For the text-containing cell, return its midpoint in (x, y) coordinate format. 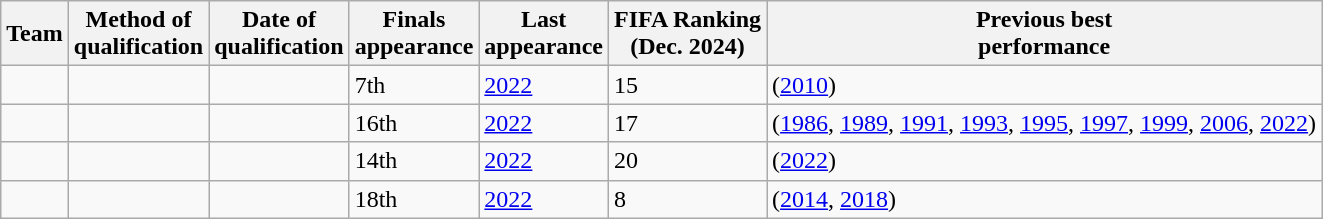
(1986, 1989, 1991, 1993, 1995, 1997, 1999, 2006, 2022) (1044, 123)
16th (414, 123)
Lastappearance (544, 34)
(2010) (1044, 85)
Method ofqualification (138, 34)
20 (688, 161)
15 (688, 85)
Date ofqualification (279, 34)
17 (688, 123)
7th (414, 85)
8 (688, 199)
18th (414, 199)
Team (35, 34)
Finalsappearance (414, 34)
(2014, 2018) (1044, 199)
(2022) (1044, 161)
14th (414, 161)
Previous bestperformance (1044, 34)
FIFA Ranking(Dec. 2024) (688, 34)
